Search for the cell housing the specified text and yield its (X, Y) center coordinate. 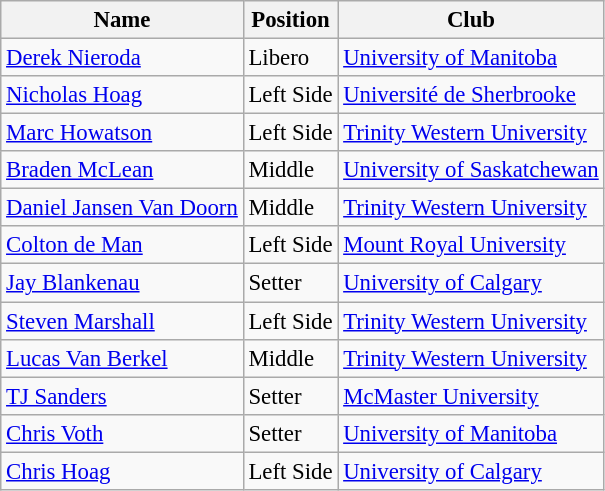
Colton de Man (122, 245)
Libero (290, 58)
Lucas Van Berkel (122, 358)
Name (122, 20)
Chris Hoag (122, 471)
Braden McLean (122, 170)
Derek Nieroda (122, 58)
University of Saskatchewan (471, 170)
Position (290, 20)
Chris Voth (122, 433)
TJ Sanders (122, 396)
McMaster University (471, 396)
Daniel Jansen Van Doorn (122, 208)
Marc Howatson (122, 133)
Steven Marshall (122, 321)
Nicholas Hoag (122, 95)
Club (471, 20)
Jay Blankenau (122, 283)
Université de Sherbrooke (471, 95)
Mount Royal University (471, 245)
